Scan for the cell matching the given text and deliver its [X, Y] coordinate at center. 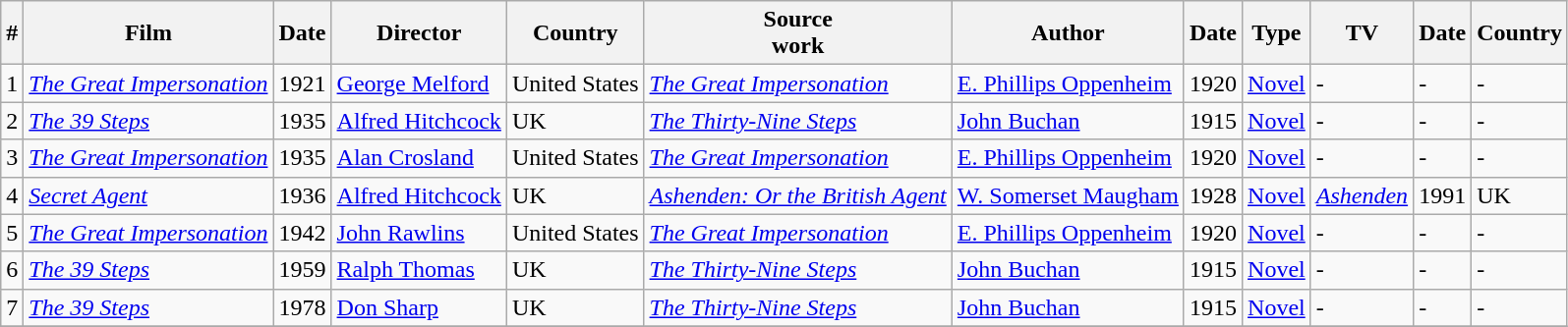
Source work [798, 33]
Ralph Thomas [419, 270]
1978 [303, 307]
2 [12, 121]
# [12, 33]
1959 [303, 270]
Film [148, 33]
Alan Crosland [419, 158]
W. Somerset Maugham [1068, 195]
1942 [303, 233]
Ashenden: Or the British Agent [798, 195]
1 [12, 83]
6 [12, 270]
4 [12, 195]
Type [1277, 33]
7 [12, 307]
TV [1362, 33]
Ashenden [1362, 195]
5 [12, 233]
1936 [303, 195]
3 [12, 158]
1921 [303, 83]
John Rawlins [419, 233]
Author [1068, 33]
1928 [1213, 195]
Don Sharp [419, 307]
1991 [1443, 195]
Secret Agent [148, 195]
George Melford [419, 83]
Director [419, 33]
